Scan for the cell matching the given text and deliver its [x, y] coordinate at center. 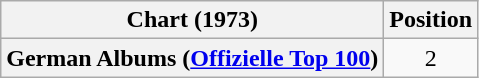
Chart (1973) [192, 20]
German Albums (Offizielle Top 100) [192, 58]
2 [431, 58]
Position [431, 20]
